Return [x, y] of the center of cell containing provided text 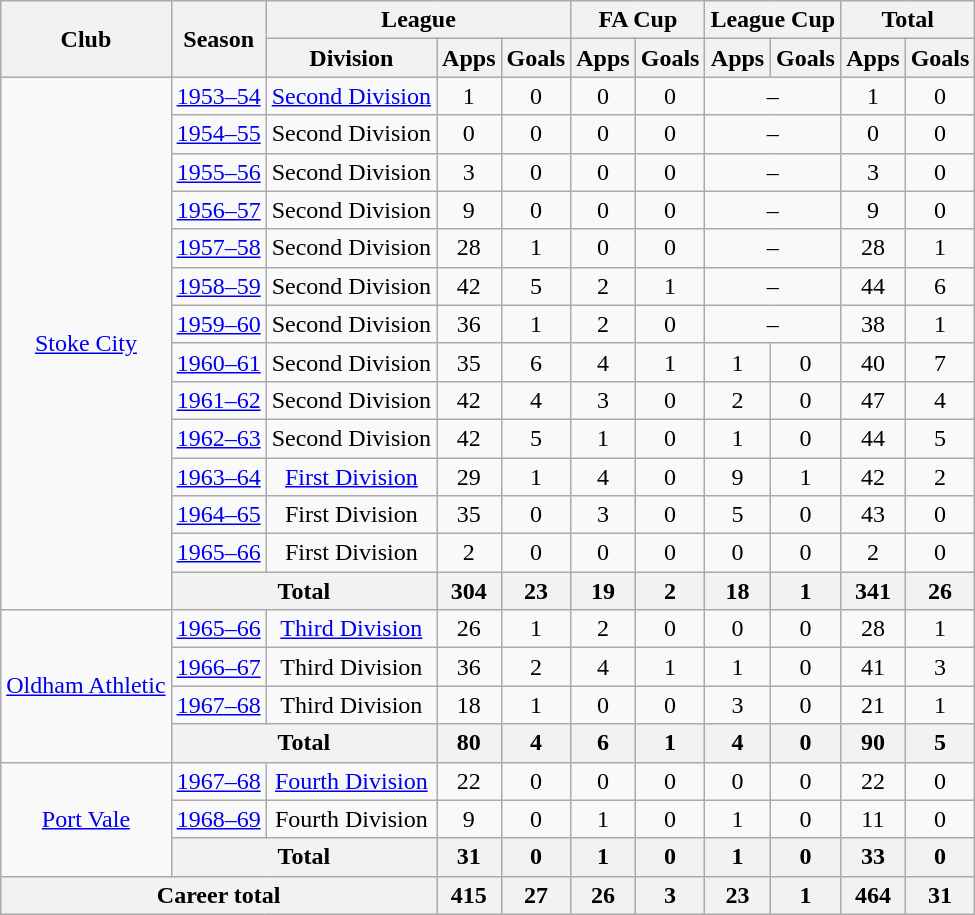
80 [469, 743]
FA Cup [638, 20]
1955–56 [218, 172]
1966–67 [218, 667]
29 [469, 477]
41 [873, 667]
1963–64 [218, 477]
League Cup [773, 20]
1961–62 [218, 400]
Season [218, 39]
1958–59 [218, 286]
Division [351, 58]
Port Vale [86, 819]
Career total [219, 895]
League [418, 20]
1959–60 [218, 324]
21 [873, 705]
464 [873, 895]
1957–58 [218, 248]
38 [873, 324]
1956–57 [218, 210]
27 [536, 895]
415 [469, 895]
11 [873, 819]
47 [873, 400]
341 [873, 591]
43 [873, 515]
Stoke City [86, 344]
19 [603, 591]
304 [469, 591]
1953–54 [218, 96]
1968–69 [218, 819]
90 [873, 743]
1962–63 [218, 438]
7 [940, 362]
40 [873, 362]
Club [86, 39]
Oldham Athletic [86, 686]
1964–65 [218, 515]
1954–55 [218, 134]
33 [873, 857]
1960–61 [218, 362]
